Return the (x, y) coordinate for the center point of the cell that contains the specified text.  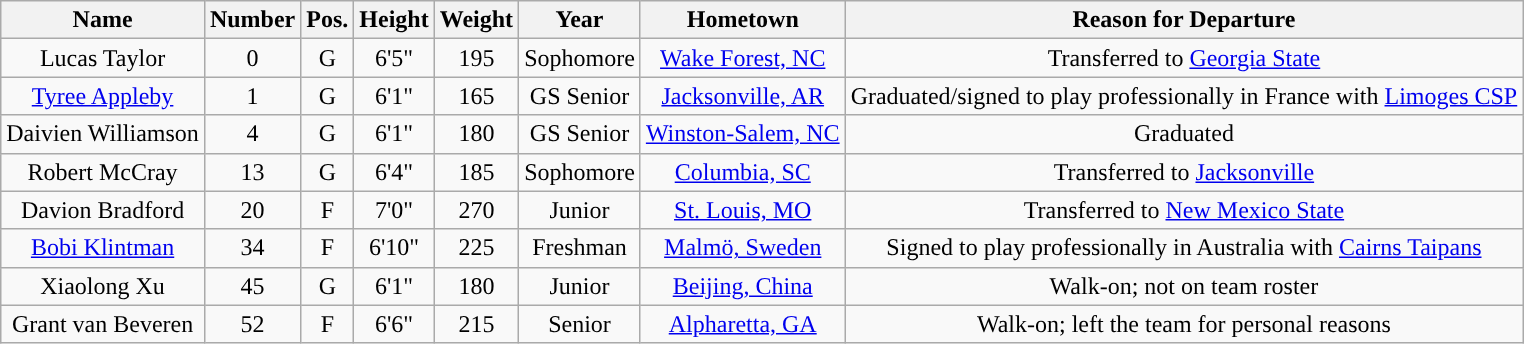
Davion Bradford (103, 210)
6'5" (394, 58)
St. Louis, MO (742, 210)
6'10" (394, 248)
Freshman (580, 248)
185 (476, 172)
195 (476, 58)
45 (252, 286)
7'0" (394, 210)
Pos. (328, 20)
Wake Forest, NC (742, 58)
Number (252, 20)
Name (103, 20)
6'6" (394, 324)
34 (252, 248)
Height (394, 20)
20 (252, 210)
Bobi Klintman (103, 248)
Reason for Departure (1184, 20)
Jacksonville, AR (742, 96)
270 (476, 210)
Senior (580, 324)
Weight (476, 20)
Winston-Salem, NC (742, 134)
0 (252, 58)
6'4" (394, 172)
225 (476, 248)
Robert McCray (103, 172)
165 (476, 96)
52 (252, 324)
Daivien Williamson (103, 134)
13 (252, 172)
Transferred to New Mexico State (1184, 210)
Year (580, 20)
Alpharetta, GA (742, 324)
Columbia, SC (742, 172)
Walk-on; not on team roster (1184, 286)
Signed to play professionally in Australia with Cairns Taipans (1184, 248)
Graduated/signed to play professionally in France with Limoges CSP (1184, 96)
Walk-on; left the team for personal reasons (1184, 324)
Grant van Beveren (103, 324)
Graduated (1184, 134)
Malmö, Sweden (742, 248)
4 (252, 134)
Beijing, China (742, 286)
Hometown (742, 20)
Tyree Appleby (103, 96)
Lucas Taylor (103, 58)
1 (252, 96)
215 (476, 324)
Transferred to Georgia State (1184, 58)
Transferred to Jacksonville (1184, 172)
Xiaolong Xu (103, 286)
